Pinpoint the cell where the given text exists, returning its (x, y) midpoint coordinate. 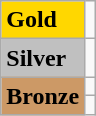
Bronze (43, 96)
Gold (43, 20)
Silver (43, 58)
